Capture the cell that displays the provided text and extract its [x, y] central coordinate. 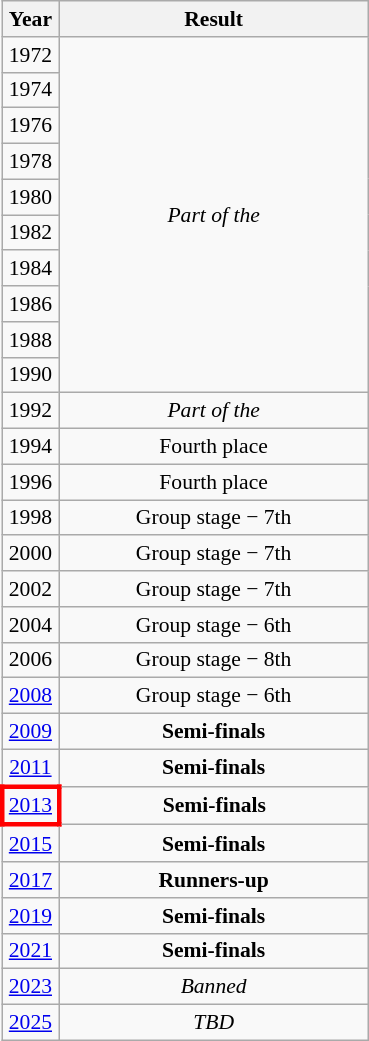
1994 [30, 447]
1998 [30, 518]
2015 [30, 844]
1980 [30, 197]
Runners-up [214, 880]
2002 [30, 589]
Result [214, 19]
1978 [30, 162]
Year [30, 19]
2023 [30, 987]
2025 [30, 1023]
2011 [30, 768]
2000 [30, 554]
Banned [214, 987]
1992 [30, 411]
1976 [30, 126]
2013 [30, 806]
2021 [30, 951]
1984 [30, 269]
1986 [30, 304]
2004 [30, 625]
2009 [30, 732]
2019 [30, 916]
Group stage − 8th [214, 660]
1990 [30, 375]
1974 [30, 90]
1982 [30, 233]
2008 [30, 696]
2017 [30, 880]
TBD [214, 1023]
1988 [30, 340]
2006 [30, 660]
1996 [30, 482]
1972 [30, 55]
